Find where the given text appears and provide that cell's center as [x, y] coordinate. 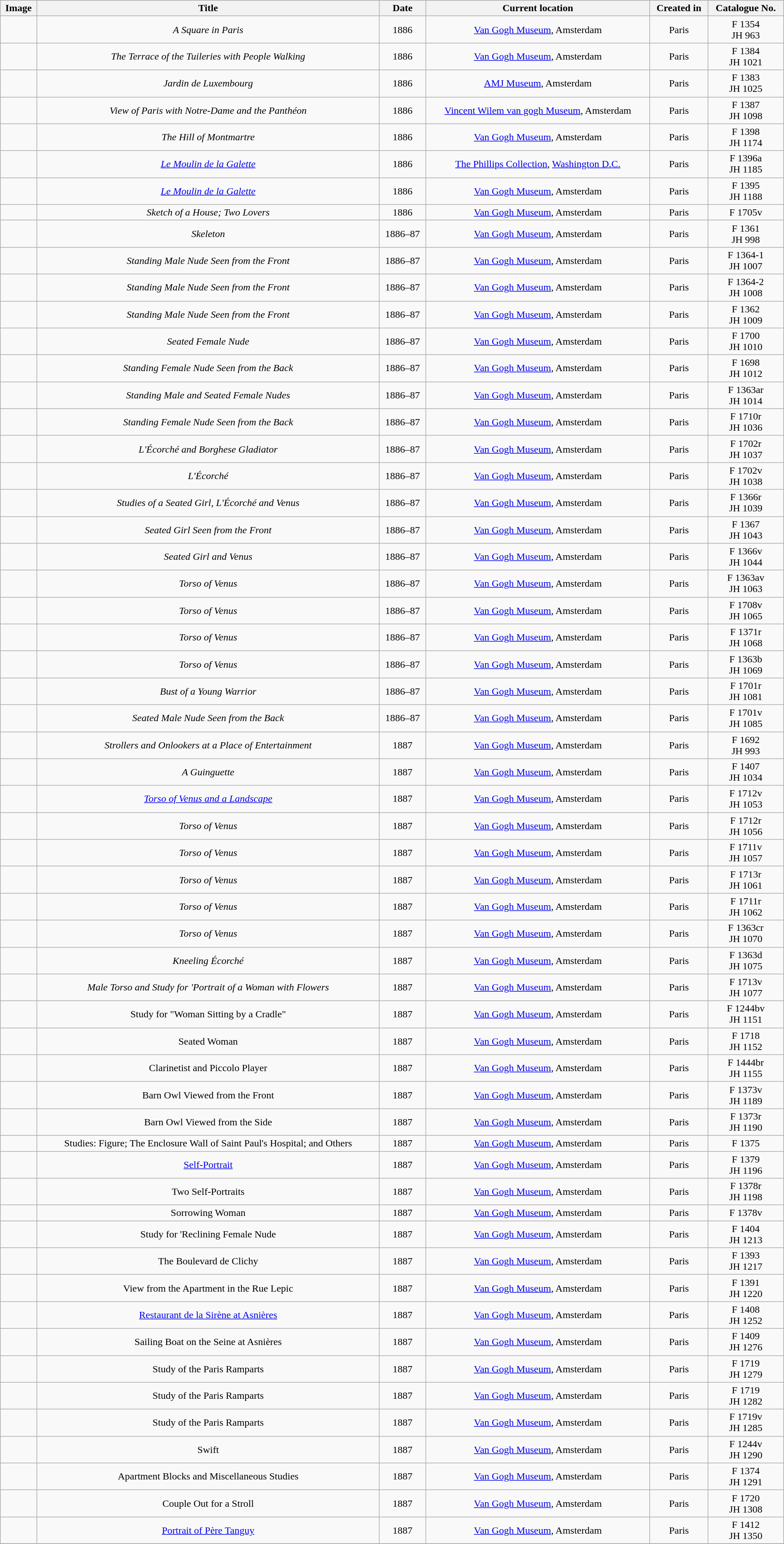
View of Paris with Notre-Dame and the Panthéon [208, 110]
F 1398JH 1174 [746, 137]
F 1701rJH 1081 [746, 691]
F 1702rJH 1037 [746, 449]
F 1692JH 993 [746, 745]
F 1374JH 1291 [746, 1476]
F 1363dJH 1075 [746, 961]
F 1720JH 1308 [746, 1503]
F 1710rJH 1036 [746, 422]
F 1393JH 1217 [746, 1261]
F 1384JH 1021 [746, 56]
Portrait of Père Tanguy [208, 1530]
The Phillips Collection, Washington D.C. [538, 164]
F 1244vJH 1290 [746, 1450]
F 1362JH 1009 [746, 314]
F 1364-1JH 1007 [746, 261]
F 1409JH 1276 [746, 1342]
Kneeling Écorché [208, 961]
F 1408JH 1252 [746, 1315]
F 1244bvJH 1151 [746, 1014]
F 1702vJH 1038 [746, 476]
F 1705v [746, 212]
F 1366rJH 1039 [746, 503]
Jardin de Luxembourg [208, 84]
F 1379JH 1196 [746, 1164]
F 1700JH 1010 [746, 342]
F 1701vJH 1085 [746, 718]
Two Self-Portraits [208, 1192]
Date [403, 8]
F 1404JH 1213 [746, 1235]
F 1361JH 998 [746, 233]
F 1383JH 1025 [746, 84]
Studies of a Seated Girl, L'Écorché and Venus [208, 503]
F 1698JH 1012 [746, 368]
F 1391JH 1220 [746, 1288]
Barn Owl Viewed from the Front [208, 1095]
Study for 'Reclining Female Nude [208, 1235]
Catalogue No. [746, 8]
F 1719JH 1282 [746, 1396]
F 1396aJH 1185 [746, 164]
F 1366vJH 1044 [746, 557]
Title [208, 8]
Self-Portrait [208, 1164]
L'Écorché and Borghese Gladiator [208, 449]
F 1713rJH 1061 [746, 880]
F 1378v [746, 1213]
Seated Woman [208, 1041]
View from the Apartment in the Rue Lepic [208, 1288]
Seated Girl and Venus [208, 557]
Sorrowing Woman [208, 1213]
Barn Owl Viewed from the Side [208, 1122]
F 1711rJH 1062 [746, 907]
Bust of a Young Warrior [208, 691]
F 1378rJH 1198 [746, 1192]
F 1364-2JH 1008 [746, 287]
Sketch of a House; Two Lovers [208, 212]
AMJ Museum, Amsterdam [538, 84]
F 1363arJH 1014 [746, 396]
Torso of Venus and a Landscape [208, 799]
A Square in Paris [208, 30]
Restaurant de la Sirène at Asnières [208, 1315]
Vincent Wilem van gogh Museum, Amsterdam [538, 110]
F 1713vJH 1077 [746, 987]
F 1387JH 1098 [746, 110]
F 1371rJH 1068 [746, 637]
Skeleton [208, 233]
Image [19, 8]
F 1373vJH 1189 [746, 1095]
F 1363avJH 1063 [746, 583]
F 1373rJH 1190 [746, 1122]
The Terrace of the Tuileries with People Walking [208, 56]
F 1363bJH 1069 [746, 664]
Clarinetist and Piccolo Player [208, 1068]
Standing Male and Seated Female Nudes [208, 396]
A Guinguette [208, 772]
F 1395JH 1188 [746, 191]
F 1708vJH 1065 [746, 611]
Apartment Blocks and Miscellaneous Studies [208, 1476]
Seated Male Nude Seen from the Back [208, 718]
F 1375 [746, 1143]
Strollers and Onlookers at a Place of Entertainment [208, 745]
Male Torso and Study for 'Portrait of a Woman with Flowers [208, 987]
F 1712vJH 1053 [746, 799]
F 1412JH 1350 [746, 1530]
Sailing Boat on the Seine at Asnières [208, 1342]
Created in [679, 8]
Swift [208, 1450]
F 1711vJH 1057 [746, 853]
F 1712rJH 1056 [746, 826]
The Hill of Montmartre [208, 137]
F 1363crJH 1070 [746, 933]
F 1718JH 1152 [746, 1041]
L'Écorché [208, 476]
Current location [538, 8]
F 1719JH 1279 [746, 1369]
Studies: Figure; The Enclosure Wall of Saint Paul's Hospital; and Others [208, 1143]
F 1719vJH 1285 [746, 1422]
Couple Out for a Stroll [208, 1503]
F 1354JH 963 [746, 30]
Seated Girl Seen from the Front [208, 530]
F 1444brJH 1155 [746, 1068]
F 1367JH 1043 [746, 530]
The Boulevard de Clichy [208, 1261]
Study for "Woman Sitting by a Cradle" [208, 1014]
F 1407JH 1034 [746, 772]
Seated Female Nude [208, 342]
